Find where the given text appears and provide that cell's center as (x, y) coordinate. 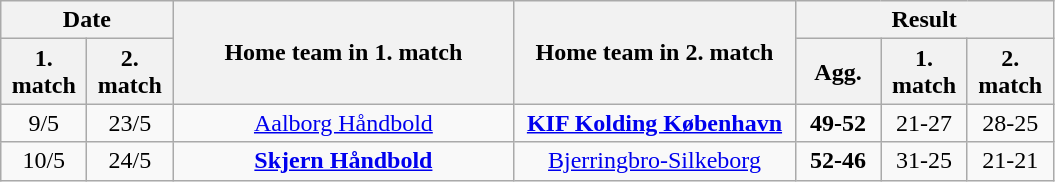
Skjern Håndbold (344, 161)
Home team in 2. match (654, 52)
21-27 (924, 123)
49-52 (838, 123)
10/5 (44, 161)
Home team in 1. match (344, 52)
21-21 (1010, 161)
Date (87, 20)
24/5 (130, 161)
23/5 (130, 123)
Agg. (838, 72)
KIF Kolding København (654, 123)
9/5 (44, 123)
Bjerringbro-Silkeborg (654, 161)
Aalborg Håndbold (344, 123)
28-25 (1010, 123)
Result (924, 20)
31-25 (924, 161)
52-46 (838, 161)
